Capture the cell that displays the provided text and extract its [x, y] central coordinate. 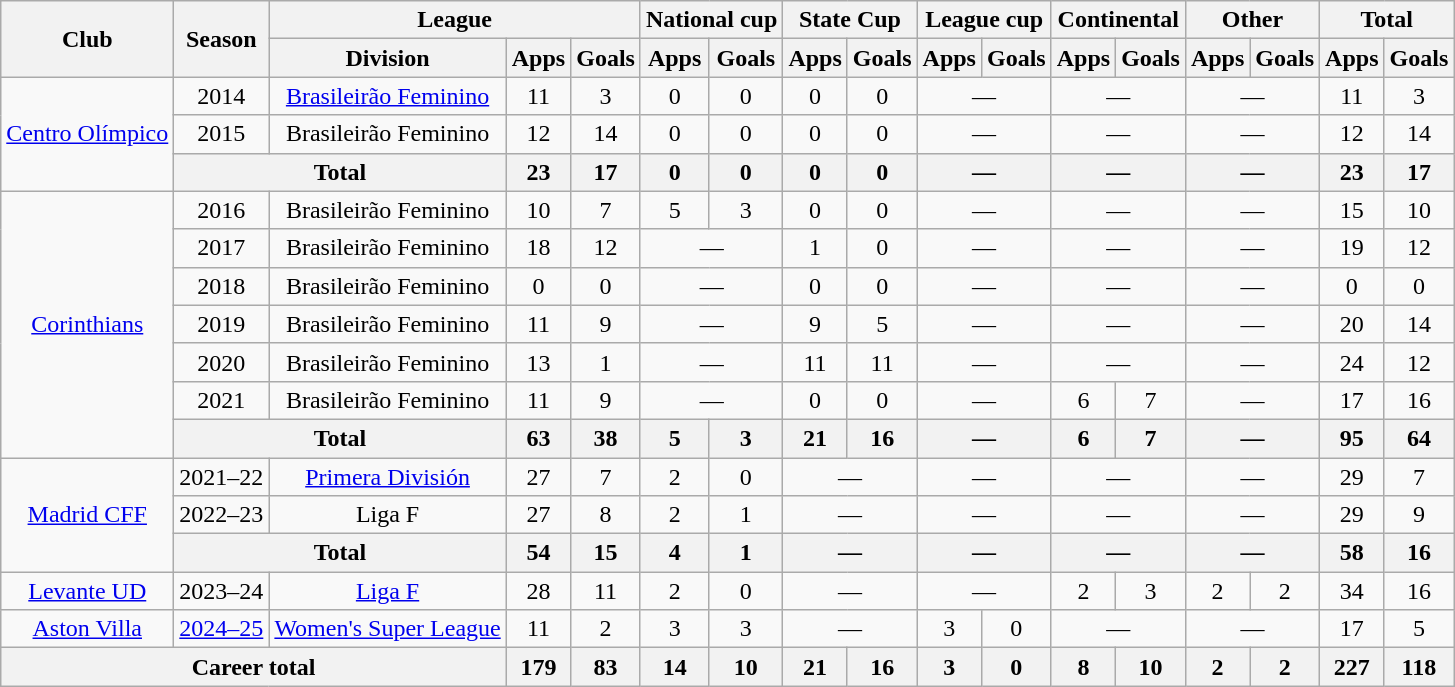
2015 [222, 134]
2022–23 [222, 515]
179 [538, 667]
24 [1352, 362]
Season [222, 39]
Primera División [388, 477]
2016 [222, 210]
28 [538, 591]
Other [1252, 20]
2014 [222, 96]
2017 [222, 248]
2023–24 [222, 591]
League [455, 20]
Levante UD [88, 591]
58 [1352, 553]
2020 [222, 362]
Continental [1118, 20]
National cup [711, 20]
2024–25 [222, 629]
Women's Super League [388, 629]
34 [1352, 591]
Aston Villa [88, 629]
38 [606, 438]
18 [538, 248]
Division [388, 58]
95 [1352, 438]
2021–22 [222, 477]
2018 [222, 286]
Corinthians [88, 324]
19 [1352, 248]
Club [88, 39]
4 [674, 553]
227 [1352, 667]
63 [538, 438]
64 [1419, 438]
20 [1352, 324]
13 [538, 362]
State Cup [850, 20]
Centro Olímpico [88, 134]
54 [538, 553]
118 [1419, 667]
Career total [254, 667]
Madrid CFF [88, 515]
League cup [984, 20]
83 [606, 667]
2019 [222, 324]
2021 [222, 400]
